Scan for the cell matching the given text and deliver its [X, Y] coordinate at center. 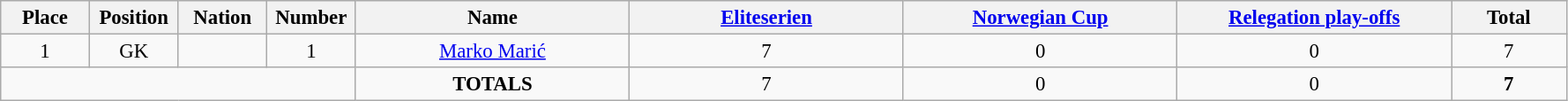
Total [1510, 18]
Name [492, 18]
Norwegian Cup [1041, 18]
Marko Marić [492, 51]
Place [46, 18]
Relegation play-offs [1314, 18]
Number [312, 18]
Position [134, 18]
Nation [222, 18]
GK [134, 51]
Eliteserien [767, 18]
TOTALS [492, 84]
